Detect which cell encompasses the target text, then output its [X, Y] center coordinate. 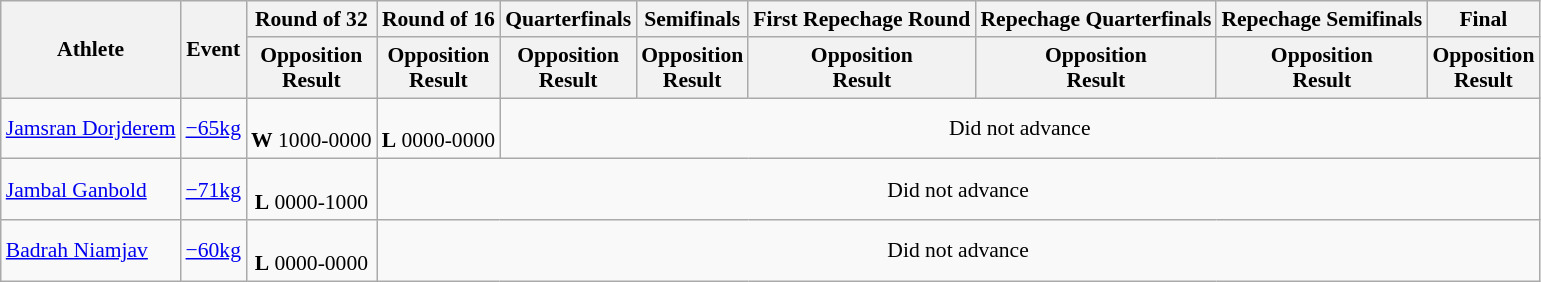
−65kg [214, 128]
Quarterfinals [568, 19]
Repechage Quarterfinals [1096, 19]
Jambal Ganbold [91, 190]
−60kg [214, 250]
Athlete [91, 50]
First Repechage Round [862, 19]
Event [214, 50]
Round of 16 [438, 19]
Round of 32 [312, 19]
Badrah Niamjav [91, 250]
L 0000-1000 [312, 190]
−71kg [214, 190]
Jamsran Dorjderem [91, 128]
Final [1483, 19]
Semifinals [692, 19]
Repechage Semifinals [1322, 19]
W 1000-0000 [312, 128]
